Scan for the cell matching the given text and deliver its (x, y) coordinate at center. 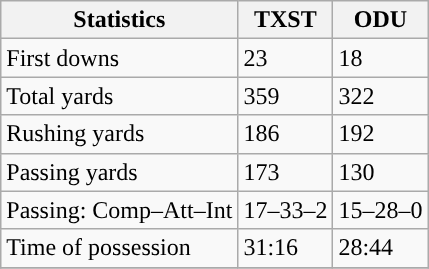
Total yards (120, 96)
18 (380, 58)
192 (380, 134)
Passing: Comp–Att–Int (120, 210)
322 (380, 96)
Statistics (120, 20)
Passing yards (120, 172)
359 (286, 96)
173 (286, 172)
ODU (380, 20)
Time of possession (120, 248)
15–28–0 (380, 210)
17–33–2 (286, 210)
31:16 (286, 248)
28:44 (380, 248)
186 (286, 134)
TXST (286, 20)
130 (380, 172)
Rushing yards (120, 134)
First downs (120, 58)
23 (286, 58)
